For the text-containing cell, return its midpoint in (X, Y) coordinate format. 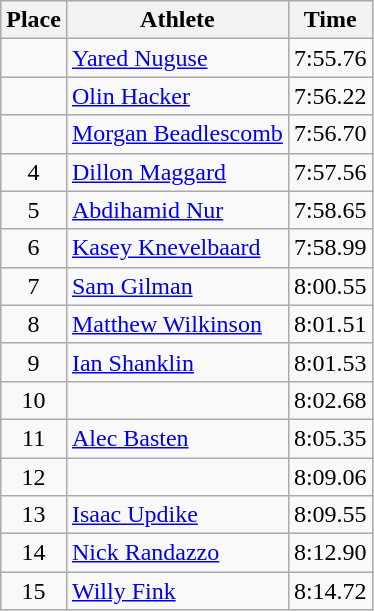
7:56.70 (330, 134)
7 (34, 286)
Time (330, 20)
5 (34, 210)
7:55.76 (330, 58)
8:05.35 (330, 438)
8:09.55 (330, 515)
8:01.51 (330, 324)
8:00.55 (330, 286)
Morgan Beadlescomb (177, 134)
Kasey Knevelbaard (177, 248)
Matthew Wilkinson (177, 324)
8:01.53 (330, 362)
9 (34, 362)
8:12.90 (330, 553)
8 (34, 324)
6 (34, 248)
7:58.99 (330, 248)
4 (34, 172)
Abdihamid Nur (177, 210)
Nick Randazzo (177, 553)
7:56.22 (330, 96)
Alec Basten (177, 438)
8:14.72 (330, 591)
Place (34, 20)
Isaac Updike (177, 515)
7:58.65 (330, 210)
Athlete (177, 20)
7:57.56 (330, 172)
13 (34, 515)
Ian Shanklin (177, 362)
Olin Hacker (177, 96)
8:09.06 (330, 477)
Willy Fink (177, 591)
11 (34, 438)
10 (34, 400)
12 (34, 477)
Dillon Maggard (177, 172)
14 (34, 553)
Sam Gilman (177, 286)
Yared Nuguse (177, 58)
15 (34, 591)
8:02.68 (330, 400)
